Output the [x, y] coordinate of the center of the cell containing the given text.  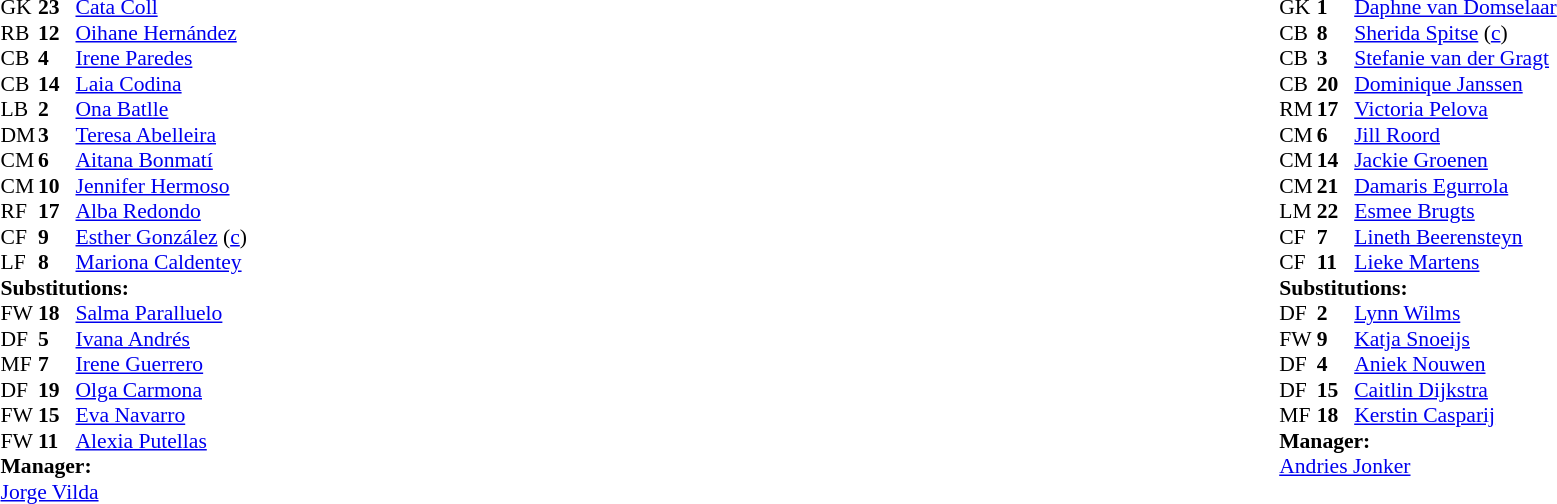
LM [1298, 211]
Esmee Brugts [1456, 211]
Mariona Caldentey [162, 263]
Aniek Nouwen [1456, 365]
Irene Guerrero [162, 365]
Ivana Andrés [162, 339]
RB [19, 33]
DM [19, 135]
Victoria Pelova [1456, 109]
RM [1298, 109]
LF [19, 263]
22 [1336, 211]
20 [1336, 84]
Olga Carmona [162, 390]
Lynn Wilms [1456, 313]
19 [57, 390]
Jackie Groenen [1456, 161]
Oihane Hernández [162, 33]
Damaris Egurrola [1456, 186]
Alexia Putellas [162, 441]
Aitana Bonmatí [162, 161]
Teresa Abelleira [162, 135]
21 [1336, 186]
Eva Navarro [162, 415]
10 [57, 186]
Kerstin Casparij [1456, 415]
Stefanie van der Gragt [1456, 59]
5 [57, 339]
Laia Codina [162, 84]
RF [19, 211]
Lieke Martens [1456, 263]
Caitlin Dijkstra [1456, 390]
Sherida Spitse (c) [1456, 33]
Ona Batlle [162, 109]
LB [19, 109]
Irene Paredes [162, 59]
Salma Paralluelo [162, 313]
Alba Redondo [162, 211]
Jill Roord [1456, 135]
Andries Jonker [1418, 467]
Esther González (c) [162, 237]
Katja Snoeijs [1456, 339]
12 [57, 33]
Jennifer Hermoso [162, 186]
Dominique Janssen [1456, 84]
Lineth Beerensteyn [1456, 237]
